Locate the cell with the specified text and output its [X, Y] center coordinate. 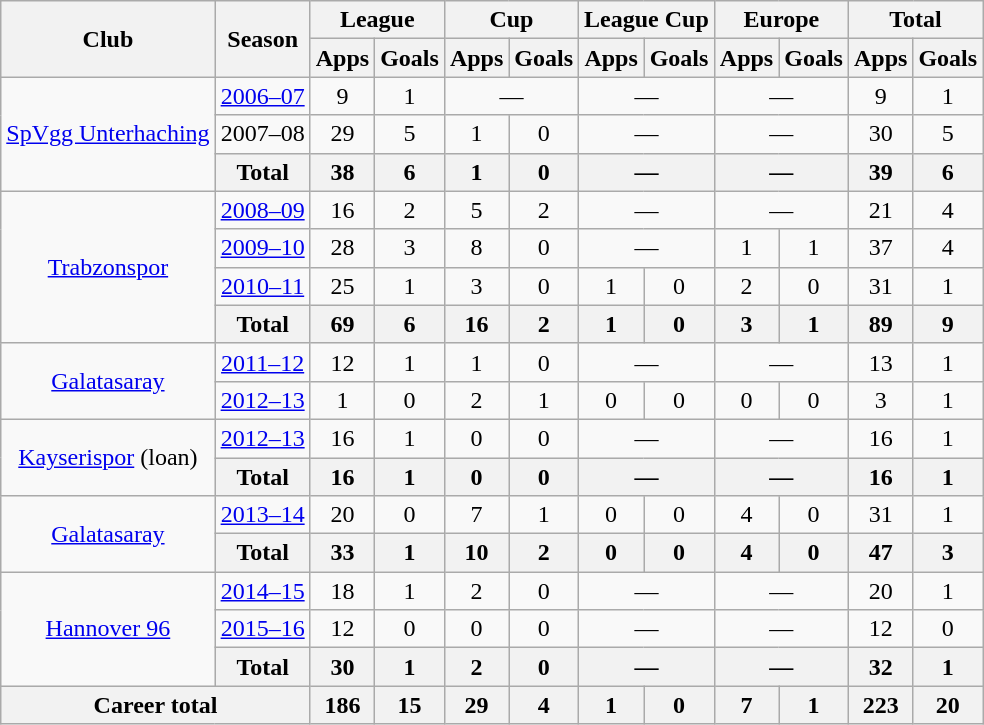
Trabzonspor [108, 267]
League [377, 20]
69 [342, 324]
32 [880, 667]
Season [262, 39]
Career total [156, 705]
2010–11 [262, 286]
Cup [511, 20]
18 [342, 591]
Club [108, 39]
28 [342, 248]
47 [880, 553]
10 [476, 553]
37 [880, 248]
25 [342, 286]
2007–08 [262, 134]
Europe [781, 20]
39 [880, 172]
38 [342, 172]
2011–12 [262, 362]
2015–16 [262, 629]
Hannover 96 [108, 629]
League Cup [647, 20]
2008–09 [262, 210]
2006–07 [262, 96]
8 [476, 248]
21 [880, 210]
2013–14 [262, 515]
186 [342, 705]
2009–10 [262, 248]
SpVgg Unterhaching [108, 134]
15 [410, 705]
223 [880, 705]
89 [880, 324]
2014–15 [262, 591]
33 [342, 553]
13 [880, 362]
Kayserispor (loan) [108, 457]
